Scan for the cell matching the given text and deliver its [X, Y] coordinate at center. 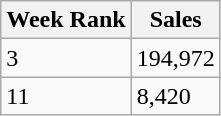
194,972 [176, 58]
Week Rank [66, 20]
11 [66, 96]
3 [66, 58]
8,420 [176, 96]
Sales [176, 20]
